Identify which cell holds the provided text, then report its [x, y] central coordinate. 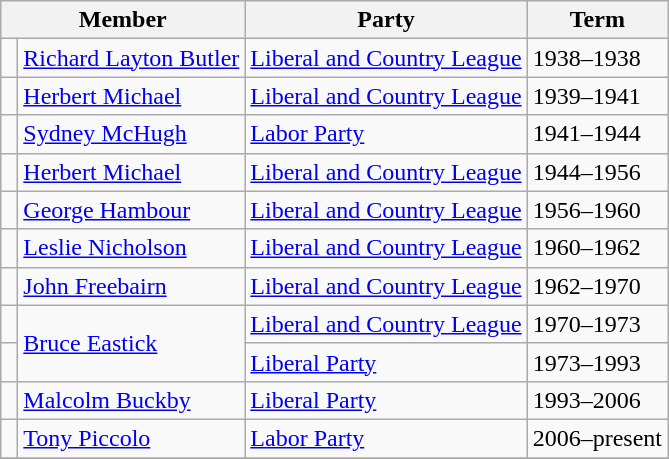
2006–present [597, 438]
1938–1938 [597, 58]
George Hambour [132, 210]
Malcolm Buckby [132, 400]
1993–2006 [597, 400]
Tony Piccolo [132, 438]
1956–1960 [597, 210]
Bruce Eastick [132, 343]
Leslie Nicholson [132, 248]
Party [386, 20]
1962–1970 [597, 286]
1939–1941 [597, 96]
1960–1962 [597, 248]
1944–1956 [597, 172]
1941–1944 [597, 134]
1970–1973 [597, 324]
Member [123, 20]
Richard Layton Butler [132, 58]
Term [597, 20]
Sydney McHugh [132, 134]
John Freebairn [132, 286]
1973–1993 [597, 362]
